Pinpoint the cell where the given text exists, returning its (X, Y) midpoint coordinate. 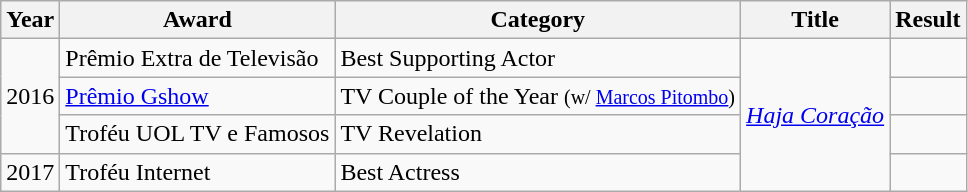
Troféu Internet (198, 172)
TV Couple of the Year (w/ Marcos Pitombo) (538, 96)
Best Supporting Actor (538, 58)
Troféu UOL TV e Famosos (198, 134)
2017 (30, 172)
Category (538, 20)
Year (30, 20)
Result (928, 20)
Award (198, 20)
Best Actress (538, 172)
Prêmio Gshow (198, 96)
Haja Coração (816, 115)
TV Revelation (538, 134)
Title (816, 20)
2016 (30, 96)
Prêmio Extra de Televisão (198, 58)
